Provide the [x, y] coordinate of the cell's center where the given text is located.  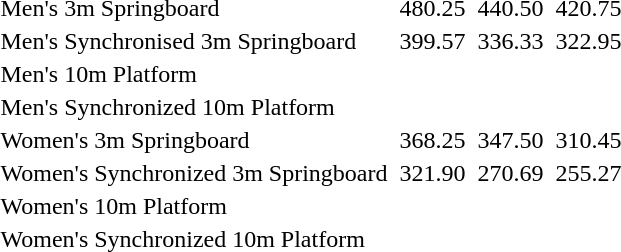
270.69 [510, 173]
399.57 [432, 41]
368.25 [432, 140]
347.50 [510, 140]
336.33 [510, 41]
321.90 [432, 173]
